Capture the cell that displays the provided text and extract its [X, Y] central coordinate. 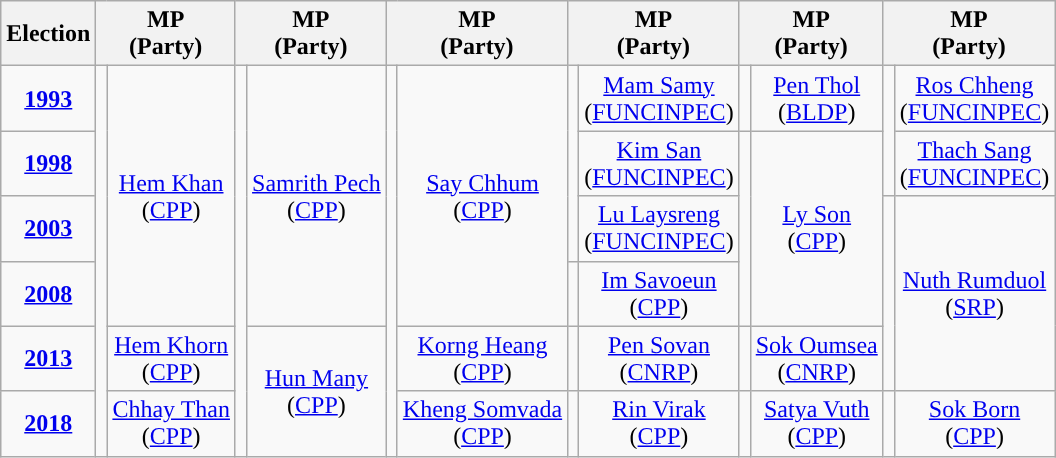
Kheng Somvada(CPP) [482, 424]
Pen Thol(BLDP) [816, 98]
Mam Samy(FUNCINPEC) [659, 98]
Rin Virak(CPP) [659, 424]
Sok Born(CPP) [974, 424]
Chhay Than(CPP) [172, 424]
Hem Khan(CPP) [172, 196]
2018 [48, 424]
Lu Laysreng(FUNCINPEC) [659, 228]
Samrith Pech(CPP) [317, 196]
Ros Chheng(FUNCINPEC) [974, 98]
Nuth Rumduol(SRP) [974, 294]
Korng Heang(CPP) [482, 358]
1993 [48, 98]
2003 [48, 228]
Kim San(FUNCINPEC) [659, 164]
1998 [48, 164]
Im Savoeun(CPP) [659, 294]
2013 [48, 358]
Sok Oumsea(CNRP) [816, 358]
Say Chhum(CPP) [482, 196]
Pen Sovan(CNRP) [659, 358]
Hem Khorn(CPP) [172, 358]
Satya Vuth(CPP) [816, 424]
Ly Son(CPP) [816, 228]
2008 [48, 294]
Hun Many(CPP) [317, 391]
Thach Sang(FUNCINPEC) [974, 164]
Election [48, 34]
